Determine the [X, Y] coordinate at the center of the cell enclosing the given text.  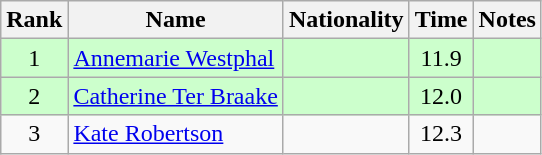
Kate Robertson [176, 134]
2 [34, 96]
Catherine Ter Braake [176, 96]
Time [441, 20]
3 [34, 134]
Rank [34, 20]
11.9 [441, 58]
Notes [507, 20]
1 [34, 58]
Nationality [346, 20]
Annemarie Westphal [176, 58]
12.3 [441, 134]
Name [176, 20]
12.0 [441, 96]
